Determine the (X, Y) coordinate at the center of the cell enclosing the given text.  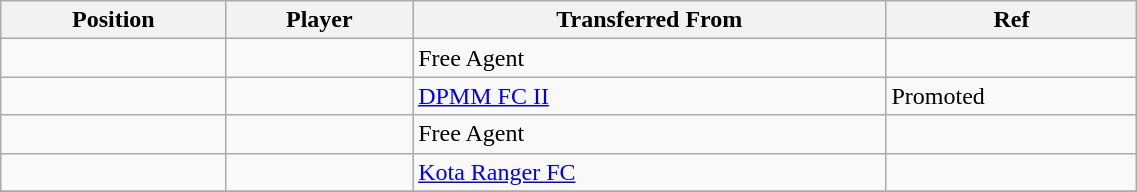
Promoted (1012, 96)
Player (320, 20)
Kota Ranger FC (650, 172)
Ref (1012, 20)
Position (114, 20)
Transferred From (650, 20)
DPMM FC II (650, 96)
